Identify which cell holds the provided text, then report its [x, y] central coordinate. 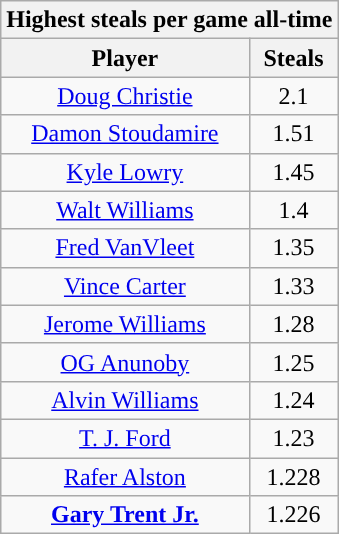
1.226 [294, 515]
OG Anunoby [125, 362]
Damon Stoudamire [125, 134]
1.51 [294, 134]
Player [125, 58]
1.28 [294, 324]
Alvin Williams [125, 400]
1.24 [294, 400]
Highest steals per game all-time [170, 20]
1.45 [294, 172]
2.1 [294, 96]
Fred VanVleet [125, 248]
Steals [294, 58]
Kyle Lowry [125, 172]
1.228 [294, 477]
1.23 [294, 438]
Vince Carter [125, 286]
Jerome Williams [125, 324]
1.35 [294, 248]
1.33 [294, 286]
Gary Trent Jr. [125, 515]
1.4 [294, 210]
Doug Christie [125, 96]
Rafer Alston [125, 477]
1.25 [294, 362]
T. J. Ford [125, 438]
Walt Williams [125, 210]
